Identify which cell holds the provided text, then report its (x, y) central coordinate. 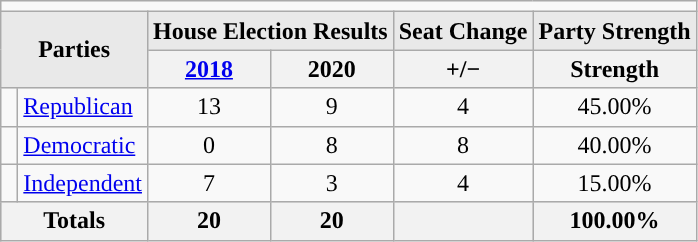
Parties (74, 50)
Independent (83, 183)
Republican (83, 107)
15.00% (614, 183)
Seat Change (463, 31)
Democratic (83, 145)
40.00% (614, 145)
Totals (74, 221)
9 (332, 107)
45.00% (614, 107)
2020 (332, 69)
2018 (208, 69)
0 (208, 145)
Strength (614, 69)
Party Strength (614, 31)
7 (208, 183)
100.00% (614, 221)
+/− (463, 69)
13 (208, 107)
3 (332, 183)
House Election Results (270, 31)
